For the text-containing cell, return its midpoint in [x, y] coordinate format. 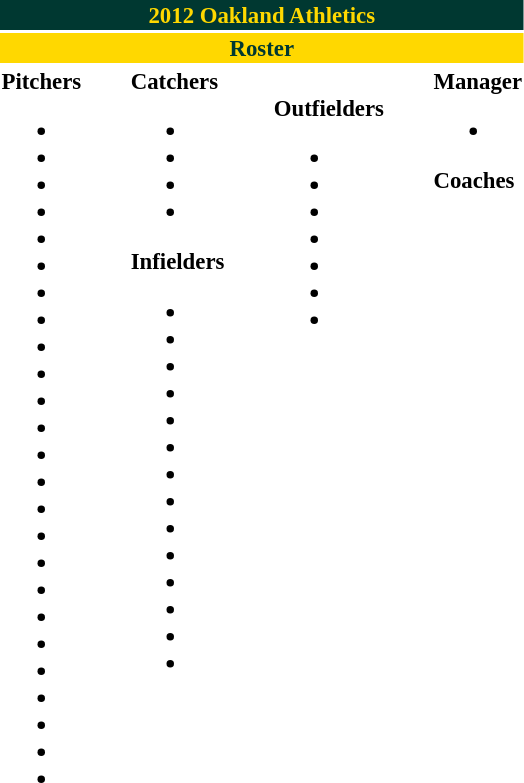
Roster [262, 48]
2012 Oakland Athletics [262, 15]
